Return the (X, Y) coordinate for the center point of the cell that contains the specified text.  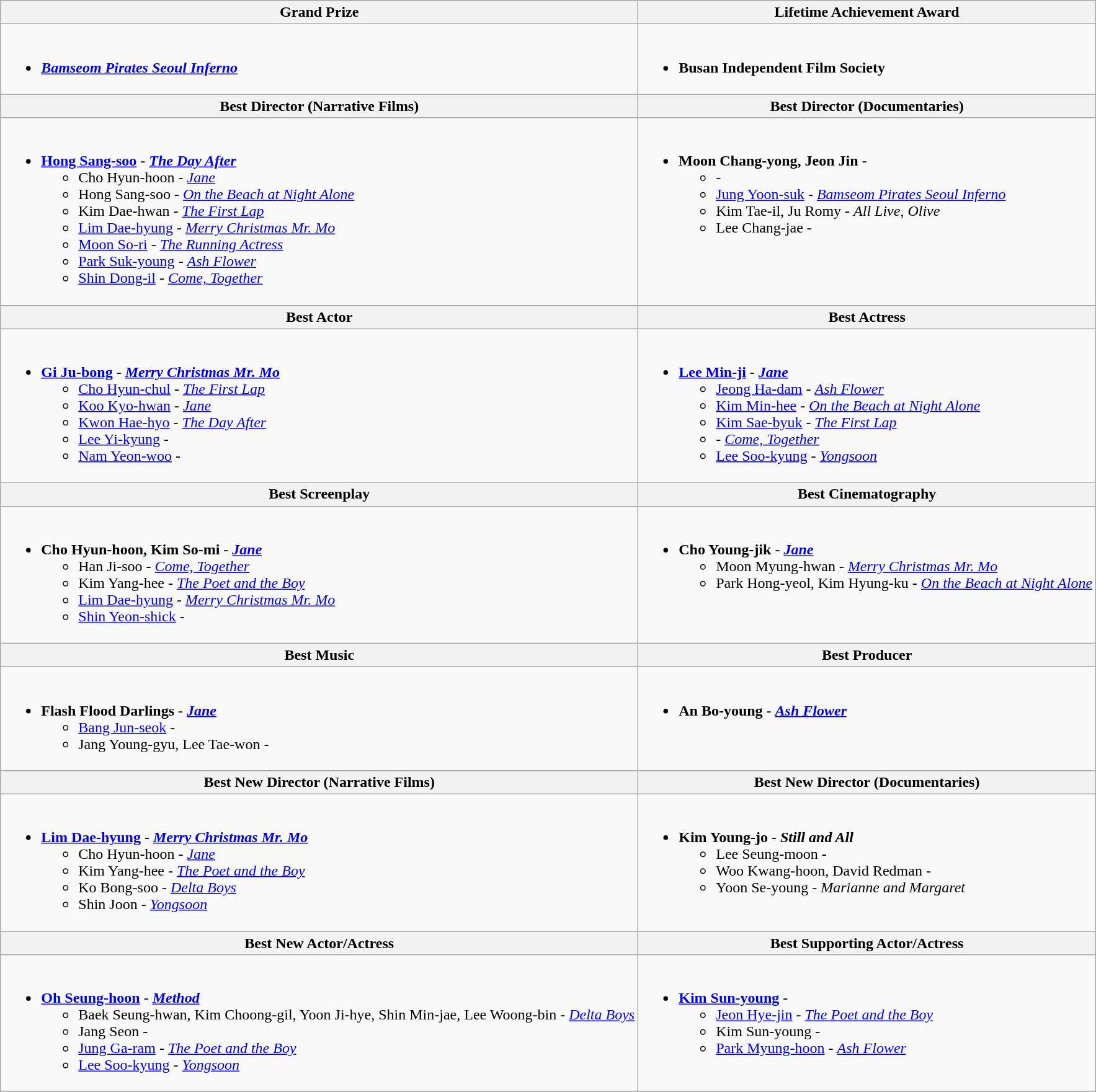
Best New Actor/Actress (319, 943)
Best Cinematography (867, 494)
Best New Director (Documentaries) (867, 782)
Best Screenplay (319, 494)
Moon Chang-yong, Jeon Jin - - Jung Yoon-suk - Bamseom Pirates Seoul InfernoKim Tae-il, Ju Romy - All Live, OliveLee Chang-jae - (867, 211)
Cho Hyun-hoon, Kim So-mi - JaneHan Ji-soo - Come, TogetherKim Yang-hee - The Poet and the BoyLim Dae-hyung - Merry Christmas Mr. MoShin Yeon-shick - (319, 574)
Flash Flood Darlings - JaneBang Jun-seok - Jang Young-gyu, Lee Tae-won - (319, 718)
Grand Prize (319, 12)
Kim Young-jo - Still and AllLee Seung-moon - Woo Kwang-hoon, David Redman - Yoon Se-young - Marianne and Margaret (867, 862)
Best Producer (867, 655)
Best Actor (319, 317)
Gi Ju-bong - Merry Christmas Mr. MoCho Hyun-chul - The First LapKoo Kyo-hwan - JaneKwon Hae-hyo - The Day AfterLee Yi-kyung - Nam Yeon-woo - (319, 406)
Lifetime Achievement Award (867, 12)
Bamseom Pirates Seoul Inferno (319, 60)
Best Director (Documentaries) (867, 106)
Best Music (319, 655)
Best New Director (Narrative Films) (319, 782)
Kim Sun-young - Jeon Hye-jin - The Poet and the BoyKim Sun-young - Park Myung-hoon - Ash Flower (867, 1023)
Best Actress (867, 317)
Busan Independent Film Society (867, 60)
Cho Young-jik - JaneMoon Myung-hwan - Merry Christmas Mr. MoPark Hong-yeol, Kim Hyung-ku - On the Beach at Night Alone (867, 574)
Lim Dae-hyung - Merry Christmas Mr. MoCho Hyun-hoon - JaneKim Yang-hee - The Poet and the BoyKo Bong-soo - Delta BoysShin Joon - Yongsoon (319, 862)
Best Supporting Actor/Actress (867, 943)
An Bo-young - Ash Flower (867, 718)
Best Director (Narrative Films) (319, 106)
